Extract the (x, y) coordinate from the center of the cell holding the provided text.  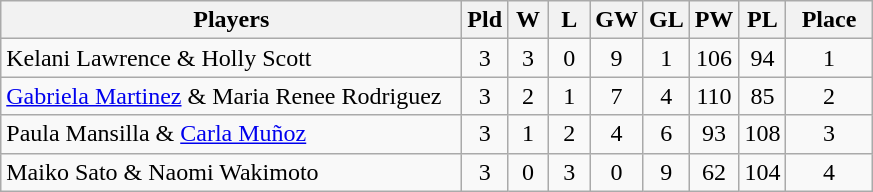
104 (762, 172)
L (570, 20)
Kelani Lawrence & Holly Scott (232, 58)
110 (714, 96)
Maiko Sato & Naomi Wakimoto (232, 172)
Place (829, 20)
Paula Mansilla & Carla Muñoz (232, 134)
93 (714, 134)
W (528, 20)
PL (762, 20)
108 (762, 134)
Gabriela Martinez & Maria Renee Rodriguez (232, 96)
85 (762, 96)
GL (666, 20)
62 (714, 172)
6 (666, 134)
Players (232, 20)
7 (617, 96)
PW (714, 20)
106 (714, 58)
GW (617, 20)
Pld (485, 20)
94 (762, 58)
